Detect which cell encompasses the target text, then output its [X, Y] center coordinate. 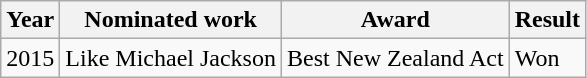
Year [30, 20]
Like Michael Jackson [171, 58]
Award [395, 20]
2015 [30, 58]
Best New Zealand Act [395, 58]
Nominated work [171, 20]
Won [547, 58]
Result [547, 20]
